Search for the cell housing the specified text and yield its (x, y) center coordinate. 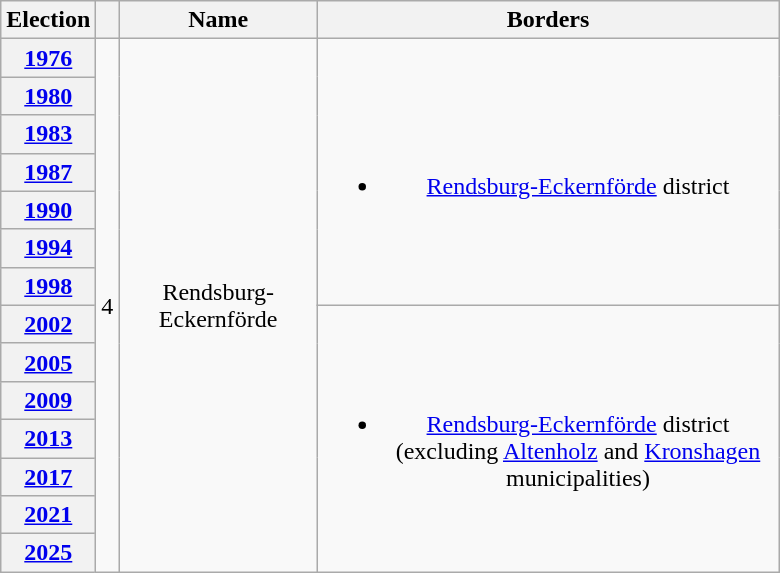
Rendsburg-Eckernförde district (excluding Altenholz and Kronshagen municipalities) (548, 438)
1976 (48, 58)
Rendsburg-Eckernförde district (548, 172)
2005 (48, 362)
Name (218, 20)
1990 (48, 210)
4 (108, 306)
Rendsburg-Eckernförde (218, 306)
2009 (48, 400)
2025 (48, 553)
1998 (48, 286)
Borders (548, 20)
1994 (48, 248)
1983 (48, 134)
2017 (48, 477)
2013 (48, 438)
Election (48, 20)
2021 (48, 515)
2002 (48, 324)
1980 (48, 96)
1987 (48, 172)
